Determine the [X, Y] coordinate at the center of the cell enclosing the given text.  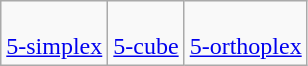
5-orthoplex [246, 34]
5-simplex [54, 34]
5-cube [146, 34]
